Extract the (x, y) coordinate from the center of the cell holding the provided text.  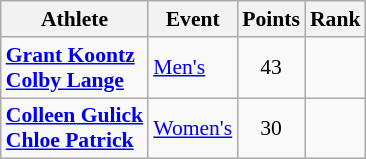
Rank (336, 19)
Event (192, 19)
Colleen GulickChloe Patrick (74, 128)
Points (271, 19)
Athlete (74, 19)
43 (271, 68)
30 (271, 128)
Grant KoontzColby Lange (74, 68)
Women's (192, 128)
Men's (192, 68)
